Pinpoint the cell where the given text exists, returning its (x, y) midpoint coordinate. 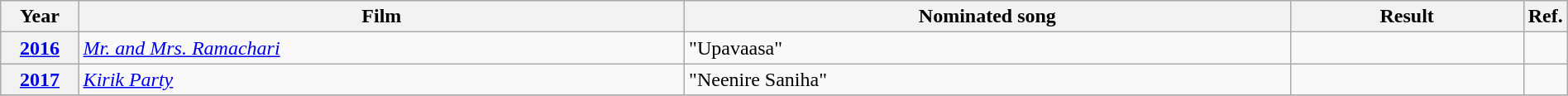
Nominated song (987, 17)
Year (40, 17)
2017 (40, 79)
Film (381, 17)
"Neenire Saniha" (987, 79)
"Upavaasa" (987, 48)
Ref. (1545, 17)
Kirik Party (381, 79)
2016 (40, 48)
Result (1407, 17)
Mr. and Mrs. Ramachari (381, 48)
